Find where the given text appears and provide that cell's center as [x, y] coordinate. 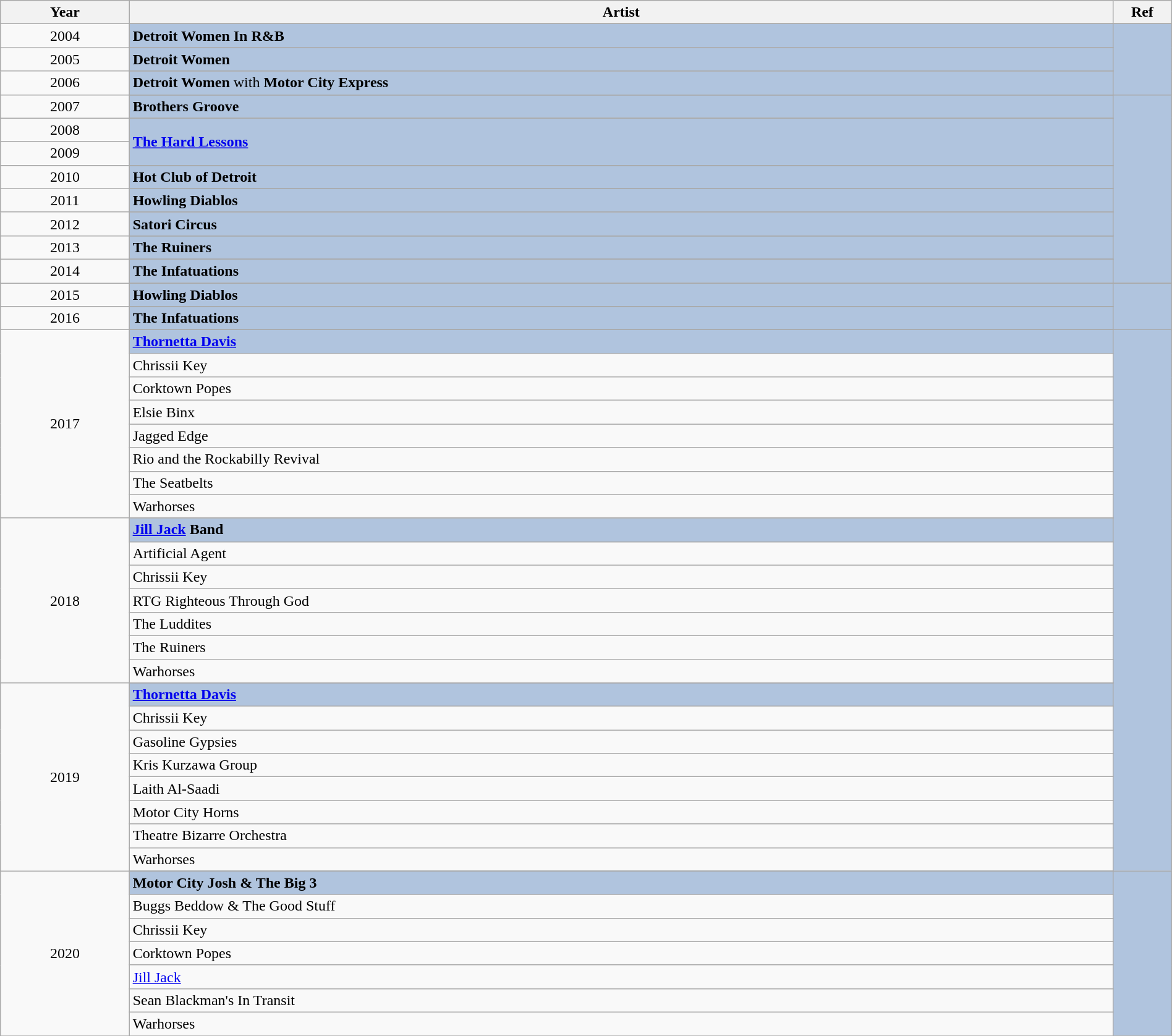
Elsie Binx [621, 412]
Theatre Bizarre Orchestra [621, 836]
2007 [65, 106]
Artificial Agent [621, 553]
2008 [65, 130]
2010 [65, 177]
Jill Jack [621, 977]
Hot Club of Detroit [621, 177]
Jill Jack Band [621, 530]
Brothers Groove [621, 106]
Gasoline Gypsies [621, 742]
2015 [65, 295]
2009 [65, 153]
The Seatbelts [621, 483]
Rio and the Rockabilly Revival [621, 459]
2011 [65, 200]
Ref [1142, 12]
2012 [65, 224]
Laith Al-Saadi [621, 789]
2017 [65, 424]
Buggs Beddow & The Good Stuff [621, 906]
Motor City Josh & The Big 3 [621, 883]
2014 [65, 271]
Detroit Women [621, 59]
Detroit Women with Motor City Express [621, 83]
2004 [65, 36]
2006 [65, 83]
Satori Circus [621, 224]
2019 [65, 777]
2016 [65, 318]
2005 [65, 59]
The Hard Lessons [621, 142]
2018 [65, 600]
Kris Kurzawa Group [621, 765]
Sean Blackman's In Transit [621, 1000]
2020 [65, 953]
Artist [621, 12]
RTG Righteous Through God [621, 600]
Year [65, 12]
Jagged Edge [621, 436]
2013 [65, 247]
Detroit Women In R&B [621, 36]
Motor City Horns [621, 812]
The Luddites [621, 624]
